For the text-containing cell, return its midpoint in (x, y) coordinate format. 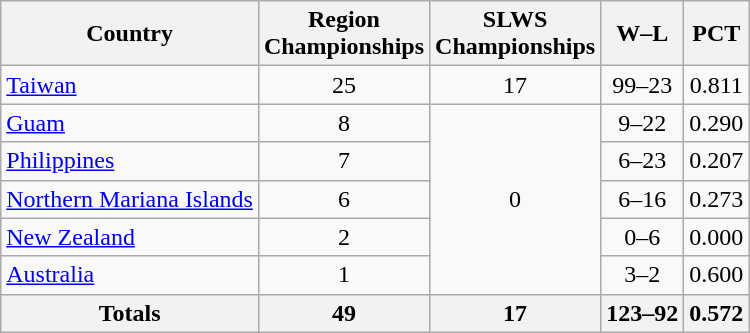
6–16 (642, 199)
1 (344, 275)
6–23 (642, 161)
Northern Mariana Islands (130, 199)
W–L (642, 34)
0 (516, 199)
Taiwan (130, 85)
SLWSChampionships (516, 34)
PCT (716, 34)
RegionChampionships (344, 34)
0.000 (716, 237)
Philippines (130, 161)
0.600 (716, 275)
49 (344, 313)
3–2 (642, 275)
Country (130, 34)
Totals (130, 313)
New Zealand (130, 237)
0–6 (642, 237)
9–22 (642, 123)
8 (344, 123)
25 (344, 85)
0.273 (716, 199)
6 (344, 199)
0.572 (716, 313)
0.811 (716, 85)
Australia (130, 275)
123–92 (642, 313)
0.207 (716, 161)
Guam (130, 123)
0.290 (716, 123)
7 (344, 161)
99–23 (642, 85)
2 (344, 237)
